Capture the cell that displays the provided text and extract its (X, Y) central coordinate. 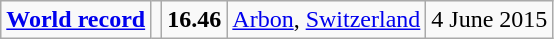
4 June 2015 (490, 20)
16.46 (194, 20)
World record (76, 20)
Arbon, Switzerland (326, 20)
